Identify which cell holds the provided text, then report its (x, y) central coordinate. 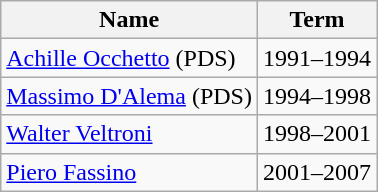
Piero Fassino (130, 172)
1994–1998 (316, 96)
Achille Occhetto (PDS) (130, 58)
Term (316, 20)
2001–2007 (316, 172)
Walter Veltroni (130, 134)
1998–2001 (316, 134)
Name (130, 20)
1991–1994 (316, 58)
Massimo D'Alema (PDS) (130, 96)
